For the text-containing cell, return its midpoint in (x, y) coordinate format. 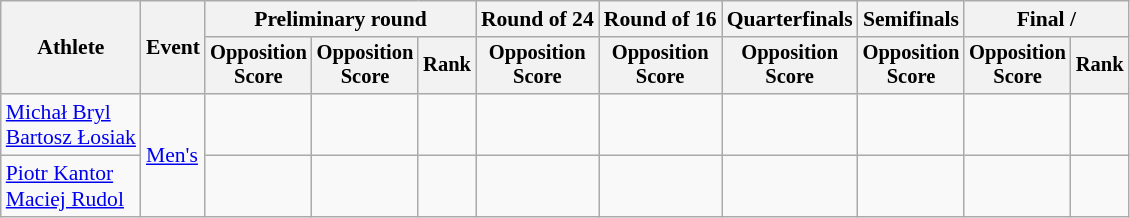
Michał BrylBartosz Łosiak (71, 124)
Final / (1046, 19)
Athlete (71, 48)
Piotr KantorMaciej Rudol (71, 186)
Round of 24 (538, 19)
Semifinals (912, 19)
Quarterfinals (790, 19)
Preliminary round (340, 19)
Men's (173, 155)
Event (173, 48)
Round of 16 (660, 19)
